Search for the cell housing the specified text and yield its [x, y] center coordinate. 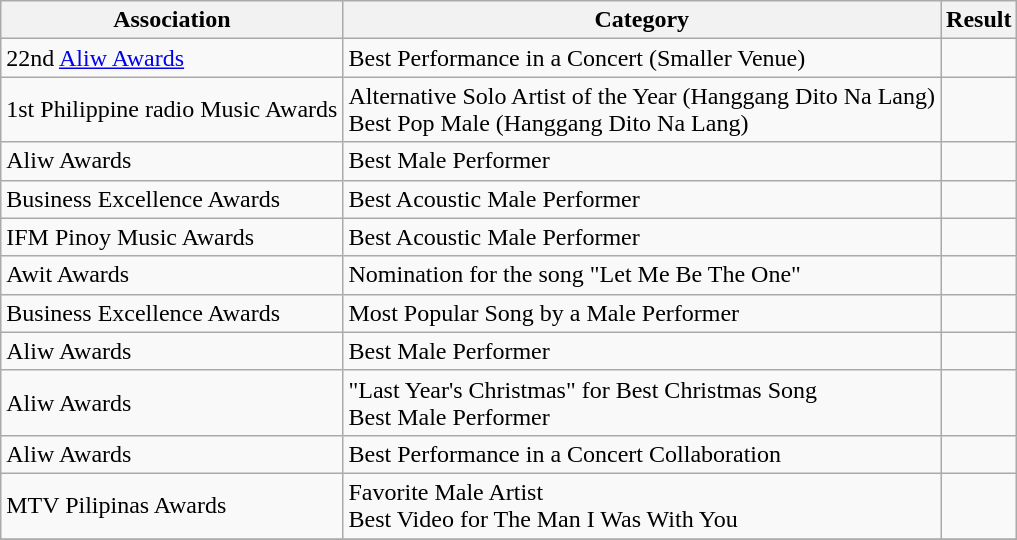
Awit Awards [172, 275]
22nd Aliw Awards [172, 58]
Association [172, 20]
"Last Year's Christmas" for Best Christmas SongBest Male Performer [642, 402]
Nomination for the song "Let Me Be The One" [642, 275]
Best Performance in a Concert (Smaller Venue) [642, 58]
Best Performance in a Concert Collaboration [642, 454]
Alternative Solo Artist of the Year (Hanggang Dito Na Lang)Best Pop Male (Hanggang Dito Na Lang) [642, 110]
Category [642, 20]
MTV Pilipinas Awards [172, 506]
IFM Pinoy Music Awards [172, 237]
Result [979, 20]
Most Popular Song by a Male Performer [642, 313]
Favorite Male ArtistBest Video for The Man I Was With You [642, 506]
1st Philippine radio Music Awards [172, 110]
